Find where the given text appears and provide that cell's center as (X, Y) coordinate. 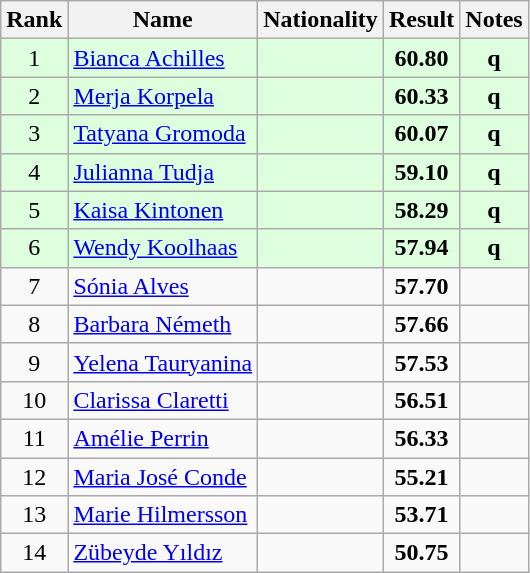
Merja Korpela (163, 96)
5 (34, 210)
14 (34, 553)
60.07 (421, 134)
12 (34, 477)
Kaisa Kintonen (163, 210)
60.80 (421, 58)
55.21 (421, 477)
57.94 (421, 248)
Nationality (321, 20)
Name (163, 20)
Julianna Tudja (163, 172)
1 (34, 58)
Maria José Conde (163, 477)
Amélie Perrin (163, 438)
Wendy Koolhaas (163, 248)
Notes (494, 20)
56.51 (421, 400)
8 (34, 324)
Barbara Németh (163, 324)
50.75 (421, 553)
Clarissa Claretti (163, 400)
10 (34, 400)
57.53 (421, 362)
57.70 (421, 286)
56.33 (421, 438)
9 (34, 362)
Yelena Tauryanina (163, 362)
Tatyana Gromoda (163, 134)
57.66 (421, 324)
3 (34, 134)
58.29 (421, 210)
4 (34, 172)
6 (34, 248)
Sónia Alves (163, 286)
Rank (34, 20)
7 (34, 286)
13 (34, 515)
2 (34, 96)
Bianca Achilles (163, 58)
59.10 (421, 172)
11 (34, 438)
Marie Hilmersson (163, 515)
Result (421, 20)
53.71 (421, 515)
Zübeyde Yıldız (163, 553)
60.33 (421, 96)
